From the cell containing the given text, extract its center point as (X, Y) coordinate. 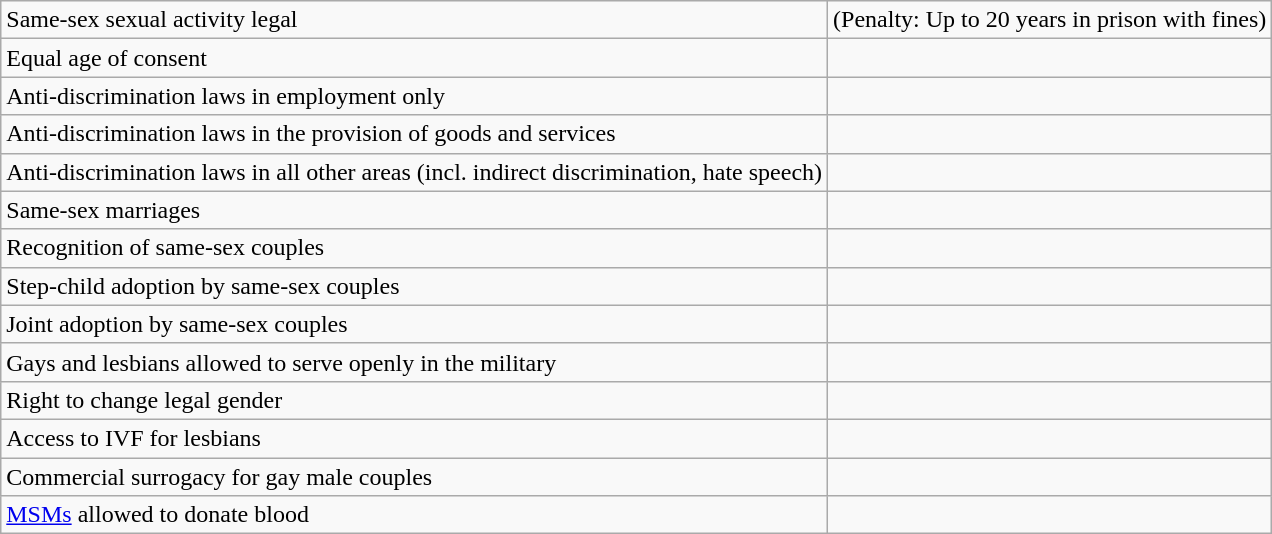
(Penalty: Up to 20 years in prison with fines) (1050, 20)
MSMs allowed to donate blood (414, 515)
Step-child adoption by same-sex couples (414, 286)
Same-sex sexual activity legal (414, 20)
Joint adoption by same-sex couples (414, 324)
Equal age of consent (414, 58)
Access to IVF for lesbians (414, 438)
Commercial surrogacy for gay male couples (414, 477)
Gays and lesbians allowed to serve openly in the military (414, 362)
Anti-discrimination laws in all other areas (incl. indirect discrimination, hate speech) (414, 172)
Recognition of same-sex couples (414, 248)
Right to change legal gender (414, 400)
Same-sex marriages (414, 210)
Anti-discrimination laws in employment only (414, 96)
Anti-discrimination laws in the provision of goods and services (414, 134)
